Return the [x, y] coordinate for the center point of the cell that contains the specified text.  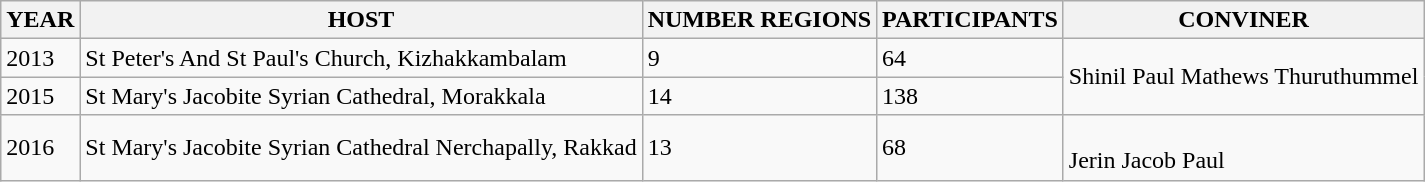
Shinil Paul Mathews Thuruthummel [1244, 77]
68 [970, 148]
HOST [361, 20]
YEAR [40, 20]
PARTICIPANTS [970, 20]
138 [970, 96]
CONVINER [1244, 20]
St Mary's Jacobite Syrian Cathedral, Morakkala [361, 96]
13 [759, 148]
64 [970, 58]
2015 [40, 96]
St Mary's Jacobite Syrian Cathedral Nerchapally, Rakkad [361, 148]
Jerin Jacob Paul [1244, 148]
9 [759, 58]
St Peter's And St Paul's Church, Kizhakkambalam [361, 58]
2016 [40, 148]
NUMBER REGIONS [759, 20]
14 [759, 96]
2013 [40, 58]
